Extract the (X, Y) coordinate from the center of the cell holding the provided text.  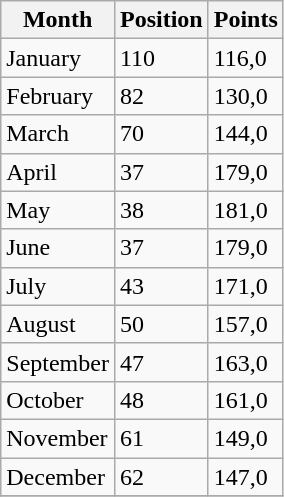
February (58, 96)
157,0 (246, 324)
July (58, 286)
116,0 (246, 58)
Position (161, 20)
149,0 (246, 438)
48 (161, 400)
May (58, 210)
82 (161, 96)
September (58, 362)
43 (161, 286)
April (58, 172)
October (58, 400)
50 (161, 324)
163,0 (246, 362)
70 (161, 134)
November (58, 438)
181,0 (246, 210)
110 (161, 58)
47 (161, 362)
August (58, 324)
171,0 (246, 286)
Points (246, 20)
161,0 (246, 400)
38 (161, 210)
December (58, 477)
Month (58, 20)
147,0 (246, 477)
61 (161, 438)
March (58, 134)
144,0 (246, 134)
62 (161, 477)
130,0 (246, 96)
June (58, 248)
January (58, 58)
